Pinpoint the cell where the given text exists, returning its [x, y] midpoint coordinate. 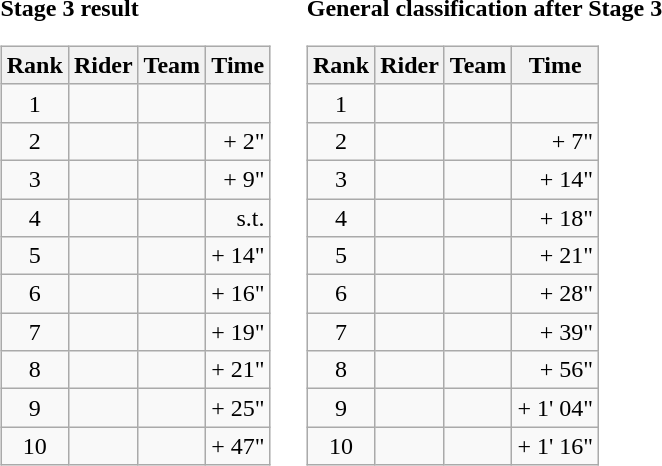
+ 9" [238, 179]
+ 1' 16" [556, 446]
+ 28" [556, 294]
+ 18" [556, 217]
+ 2" [238, 141]
s.t. [238, 217]
+ 56" [556, 370]
+ 7" [556, 141]
+ 25" [238, 408]
+ 1' 04" [556, 408]
+ 19" [238, 332]
+ 47" [238, 446]
+ 39" [556, 332]
+ 16" [238, 294]
